Capture the cell that displays the provided text and extract its (x, y) central coordinate. 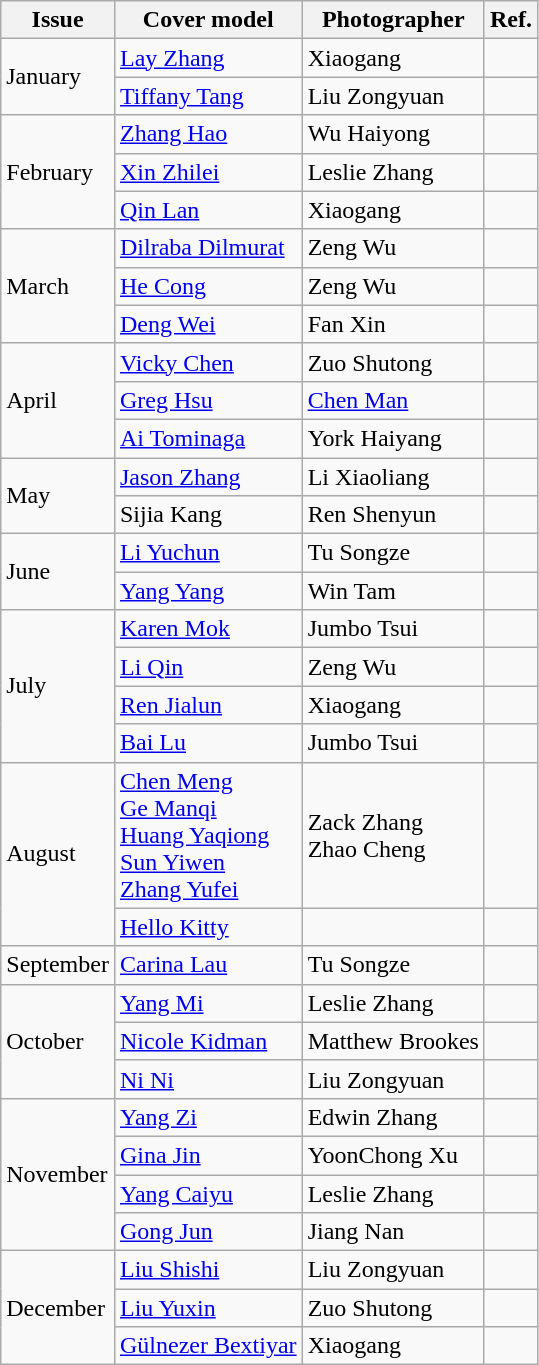
Sijia Kang (208, 515)
He Cong (208, 286)
December (58, 1308)
January (58, 77)
Bai Lu (208, 743)
Jiang Nan (393, 1232)
Li Xiaoliang (393, 477)
Ref. (510, 20)
Fan Xin (393, 324)
Gong Jun (208, 1232)
Cover model (208, 20)
Deng Wei (208, 324)
February (58, 172)
Dilraba Dilmurat (208, 248)
August (58, 854)
October (58, 1041)
Zhang Hao (208, 134)
April (58, 400)
Vicky Chen (208, 362)
Edwin Zhang (393, 1117)
Issue (58, 20)
Chen MengGe ManqiHuang YaqiongSun YiwenZhang Yufei (208, 835)
Nicole Kidman (208, 1041)
November (58, 1174)
Li Qin (208, 667)
Liu Yuxin (208, 1308)
York Haiyang (393, 438)
Ren Shenyun (393, 515)
Chen Man (393, 400)
Zack ZhangZhao Cheng (393, 835)
Wu Haiyong (393, 134)
Hello Kitty (208, 927)
Ai Tominaga (208, 438)
Jason Zhang (208, 477)
Lay Zhang (208, 58)
May (58, 496)
Ni Ni (208, 1079)
Gülnezer Bextiyar (208, 1346)
YoonChong Xu (393, 1155)
Carina Lau (208, 965)
July (58, 686)
Liu Shishi (208, 1270)
September (58, 965)
Qin Lan (208, 210)
Yang Yang (208, 591)
Ren Jialun (208, 705)
Win Tam (393, 591)
Karen Mok (208, 629)
Greg Hsu (208, 400)
Yang Zi (208, 1117)
Tiffany Tang (208, 96)
Matthew Brookes (393, 1041)
Yang Caiyu (208, 1193)
June (58, 572)
March (58, 286)
Photographer (393, 20)
Xin Zhilei (208, 172)
Yang Mi (208, 1003)
Gina Jin (208, 1155)
Li Yuchun (208, 553)
